Output the (x, y) coordinate of the center of the cell containing the given text.  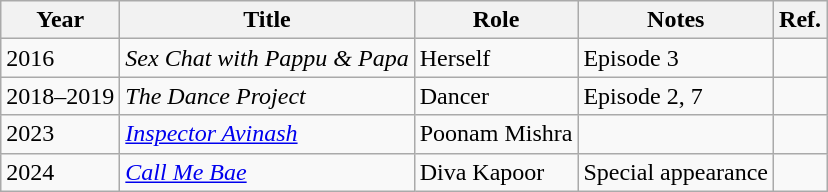
Dancer (496, 96)
Sex Chat with Pappu & Papa (267, 58)
Ref. (800, 20)
Special appearance (676, 172)
Inspector Avinash (267, 134)
2016 (60, 58)
Poonam Mishra (496, 134)
Year (60, 20)
2024 (60, 172)
Herself (496, 58)
The Dance Project (267, 96)
2018–2019 (60, 96)
Episode 3 (676, 58)
Episode 2, 7 (676, 96)
Notes (676, 20)
Role (496, 20)
Title (267, 20)
Diva Kapoor (496, 172)
2023 (60, 134)
Call Me Bae (267, 172)
